Extract the (x, y) coordinate from the center of the cell holding the provided text.  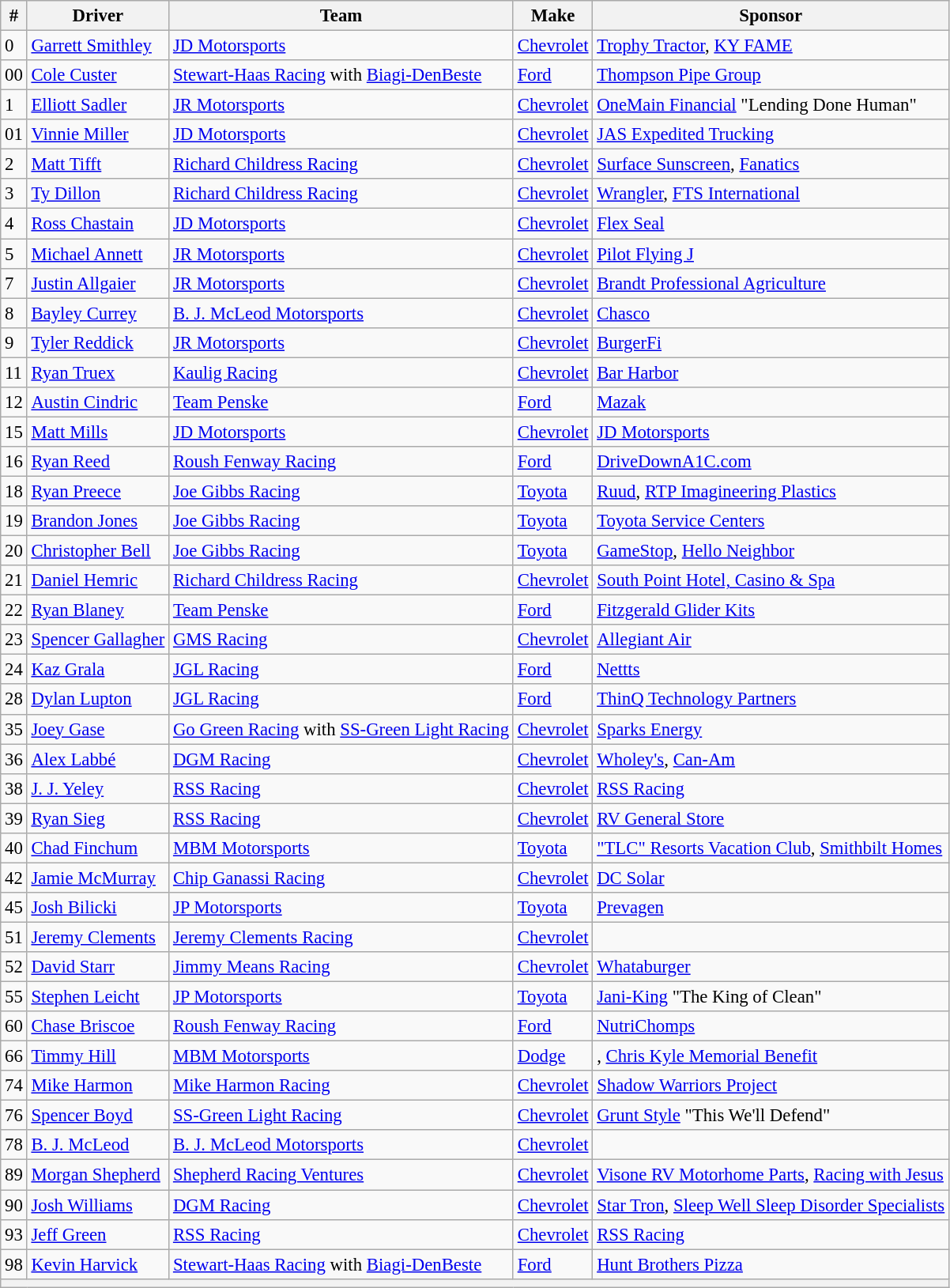
Mike Harmon Racing (341, 1086)
Ross Chastain (98, 224)
Matt Tifft (98, 164)
18 (14, 491)
Michael Annett (98, 254)
Elliott Sadler (98, 105)
21 (14, 580)
Jeremy Clements (98, 937)
66 (14, 1056)
Ryan Reed (98, 462)
Pilot Flying J (771, 254)
DC Solar (771, 878)
Allegiant Air (771, 640)
Fitzgerald Glider Kits (771, 610)
60 (14, 1026)
Chad Finchum (98, 848)
J. J. Yeley (98, 788)
Spencer Boyd (98, 1116)
"TLC" Resorts Vacation Club, Smithbilt Homes (771, 848)
Cole Custer (98, 75)
Wrangler, FTS International (771, 194)
Christopher Bell (98, 551)
ThinQ Technology Partners (771, 700)
OneMain Financial "Lending Done Human" (771, 105)
Jimmy Means Racing (341, 967)
39 (14, 818)
GMS Racing (341, 640)
Surface Sunscreen, Fanatics (771, 164)
Sparks Energy (771, 729)
JAS Expedited Trucking (771, 134)
01 (14, 134)
Alex Labbé (98, 759)
12 (14, 402)
Chase Briscoe (98, 1026)
1 (14, 105)
South Point Hotel, Casino & Spa (771, 580)
Bar Harbor (771, 372)
24 (14, 670)
Trophy Tractor, KY FAME (771, 46)
Jeff Green (98, 1234)
93 (14, 1234)
Chasco (771, 313)
98 (14, 1264)
DriveDownA1C.com (771, 462)
9 (14, 342)
Josh Williams (98, 1205)
11 (14, 372)
7 (14, 283)
Daniel Hemric (98, 580)
4 (14, 224)
Kaulig Racing (341, 372)
Austin Cindric (98, 402)
74 (14, 1086)
Toyota Service Centers (771, 521)
16 (14, 462)
51 (14, 937)
Ty Dillon (98, 194)
Garrett Smithley (98, 46)
Driver (98, 16)
55 (14, 997)
22 (14, 610)
Morgan Shepherd (98, 1175)
Flex Seal (771, 224)
Kevin Harvick (98, 1264)
Hunt Brothers Pizza (771, 1264)
42 (14, 878)
5 (14, 254)
Ryan Preece (98, 491)
Grunt Style "This We'll Defend" (771, 1116)
28 (14, 700)
Spencer Gallagher (98, 640)
Shepherd Racing Ventures (341, 1175)
Ryan Sieg (98, 818)
Whataburger (771, 967)
89 (14, 1175)
8 (14, 313)
Dylan Lupton (98, 700)
Sponsor (771, 16)
Wholey's, Can-Am (771, 759)
45 (14, 908)
Jeremy Clements Racing (341, 937)
00 (14, 75)
Prevagen (771, 908)
NutriChomps (771, 1026)
GameStop, Hello Neighbor (771, 551)
Ryan Truex (98, 372)
0 (14, 46)
78 (14, 1146)
38 (14, 788)
Nettts (771, 670)
35 (14, 729)
, Chris Kyle Memorial Benefit (771, 1056)
Matt Mills (98, 432)
Brandt Professional Agriculture (771, 283)
Visone RV Motorhome Parts, Racing with Jesus (771, 1175)
# (14, 16)
Timmy Hill (98, 1056)
Ruud, RTP Imagineering Plastics (771, 491)
Star Tron, Sleep Well Sleep Disorder Specialists (771, 1205)
Tyler Reddick (98, 342)
Jani-King "The King of Clean" (771, 997)
Team (341, 16)
Shadow Warriors Project (771, 1086)
Joey Gase (98, 729)
Jamie McMurray (98, 878)
Kaz Grala (98, 670)
90 (14, 1205)
Mazak (771, 402)
2 (14, 164)
36 (14, 759)
SS-Green Light Racing (341, 1116)
Josh Bilicki (98, 908)
David Starr (98, 967)
19 (14, 521)
Dodge (552, 1056)
Go Green Racing with SS-Green Light Racing (341, 729)
40 (14, 848)
23 (14, 640)
Thompson Pipe Group (771, 75)
Chip Ganassi Racing (341, 878)
B. J. McLeod (98, 1146)
Brandon Jones (98, 521)
Stephen Leicht (98, 997)
Mike Harmon (98, 1086)
20 (14, 551)
76 (14, 1116)
Bayley Currey (98, 313)
3 (14, 194)
Vinnie Miller (98, 134)
Make (552, 16)
15 (14, 432)
Justin Allgaier (98, 283)
Ryan Blaney (98, 610)
RV General Store (771, 818)
BurgerFi (771, 342)
52 (14, 967)
